Detect which cell encompasses the target text, then output its [X, Y] center coordinate. 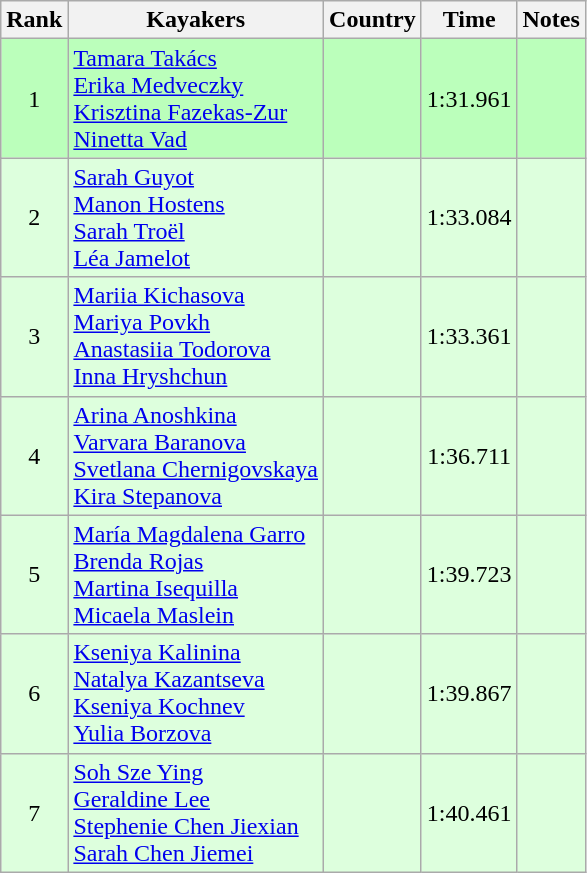
7 [34, 812]
Rank [34, 20]
María Magdalena GarroBrenda RojasMartina IsequillaMicaela Maslein [196, 574]
Country [373, 20]
1 [34, 98]
Time [469, 20]
1:33.361 [469, 336]
Sarah GuyotManon HostensSarah TroëlLéa Jamelot [196, 218]
1:39.867 [469, 694]
Kseniya KalininaNatalya KazantsevaKseniya KochnevYulia Borzova [196, 694]
5 [34, 574]
Soh Sze YingGeraldine LeeStephenie Chen JiexianSarah Chen Jiemei [196, 812]
1:39.723 [469, 574]
Arina AnoshkinaVarvara BaranovaSvetlana ChernigovskayaKira Stepanova [196, 456]
2 [34, 218]
1:31.961 [469, 98]
3 [34, 336]
Mariia KichasovaMariya PovkhAnastasiia TodorovaInna Hryshchun [196, 336]
4 [34, 456]
1:40.461 [469, 812]
Notes [551, 20]
Kayakers [196, 20]
1:36.711 [469, 456]
1:33.084 [469, 218]
6 [34, 694]
Tamara TakácsErika MedveczkyKrisztina Fazekas-ZurNinetta Vad [196, 98]
